Locate the cell with the specified text and output its [X, Y] center coordinate. 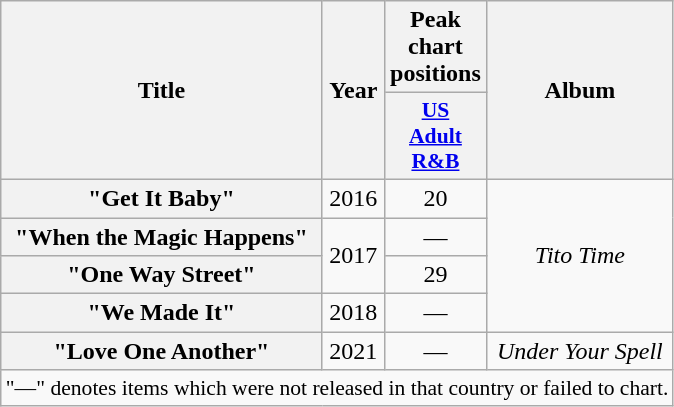
USAdultR&B [436, 136]
"Love One Another" [162, 351]
2021 [353, 351]
"Get It Baby" [162, 198]
Tito Time [580, 255]
29 [436, 275]
2016 [353, 198]
"We Made It" [162, 313]
2018 [353, 313]
"—" denotes items which were not released in that country or failed to chart. [338, 388]
20 [436, 198]
Year [353, 90]
Title [162, 90]
"When the Magic Happens" [162, 237]
2017 [353, 256]
Under Your Spell [580, 351]
Album [580, 90]
"One Way Street" [162, 275]
Peak chart positions [436, 47]
